Return [X, Y] of the center of cell containing provided text 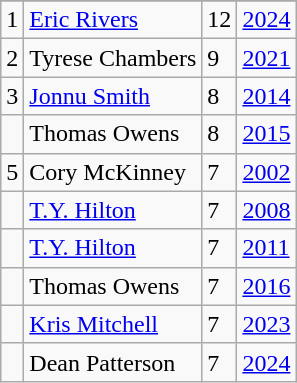
2002 [266, 172]
Kris Mitchell [113, 324]
3 [12, 96]
2021 [266, 58]
Cory McKinney [113, 172]
Dean Patterson [113, 362]
Eric Rivers [113, 20]
2015 [266, 134]
2008 [266, 210]
2011 [266, 248]
9 [220, 58]
2014 [266, 96]
2016 [266, 286]
Jonnu Smith [113, 96]
2023 [266, 324]
2 [12, 58]
Tyrese Chambers [113, 58]
1 [12, 20]
5 [12, 172]
12 [220, 20]
